From the cell containing the given text, extract its center point as [X, Y] coordinate. 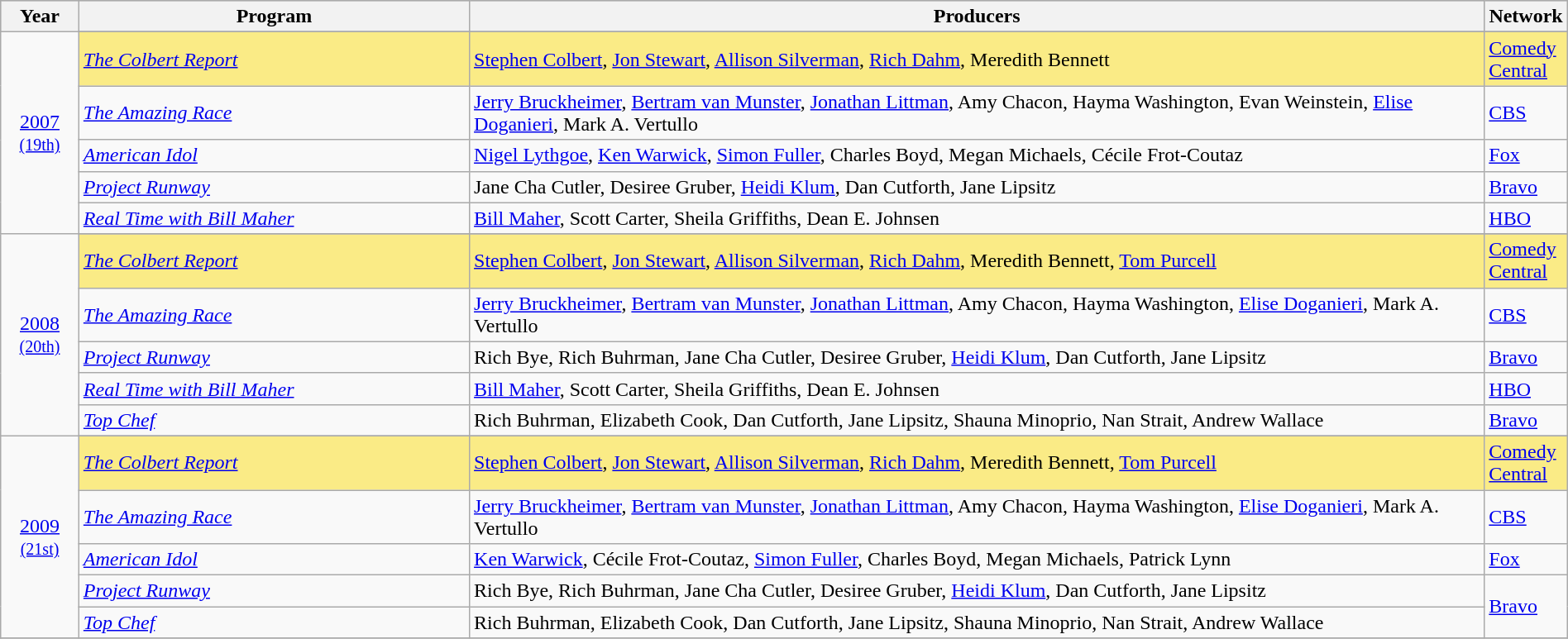
2008(20th) [40, 335]
2007(19th) [40, 133]
Year [40, 17]
Producers [978, 17]
Jane Cha Cutler, Desiree Gruber, Heidi Klum, Dan Cutforth, Jane Lipsitz [978, 187]
Stephen Colbert, Jon Stewart, Allison Silverman, Rich Dahm, Meredith Bennett [978, 60]
Nigel Lythgoe, Ken Warwick, Simon Fuller, Charles Boyd, Megan Michaels, Cécile Frot-Coutaz [978, 155]
Jerry Bruckheimer, Bertram van Munster, Jonathan Littman, Amy Chacon, Hayma Washington, Evan Weinstein, Elise Doganieri, Mark A. Vertullo [978, 112]
2009(21st) [40, 536]
Program [274, 17]
Network [1526, 17]
Ken Warwick, Cécile Frot-Coutaz, Simon Fuller, Charles Boyd, Megan Michaels, Patrick Lynn [978, 560]
